Detect which cell encompasses the target text, then output its [X, Y] center coordinate. 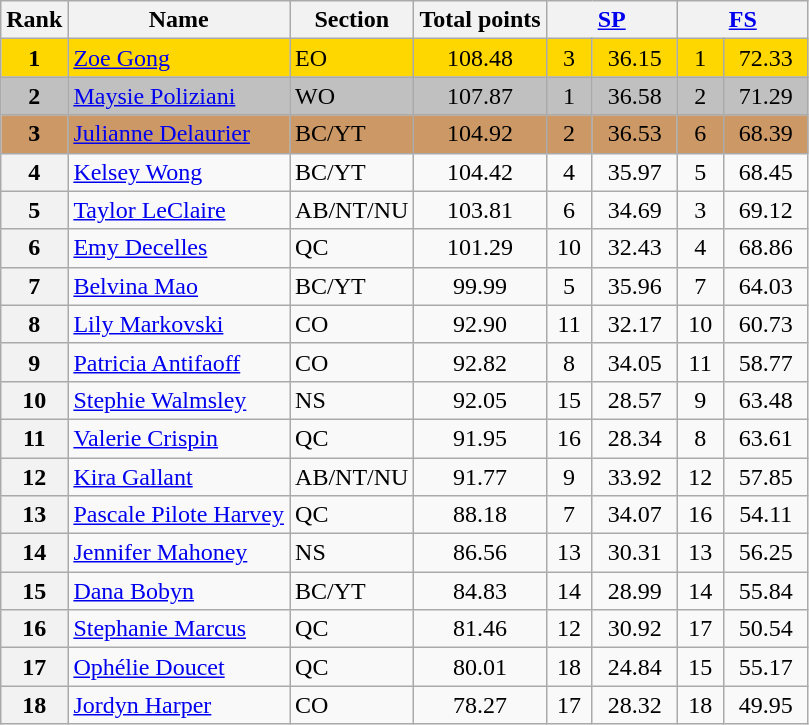
58.77 [766, 362]
91.77 [480, 477]
SP [612, 20]
33.92 [634, 477]
Taylor LeClaire [179, 210]
30.31 [634, 553]
Belvina Mao [179, 286]
34.69 [634, 210]
86.56 [480, 553]
Jennifer Mahoney [179, 553]
57.85 [766, 477]
32.17 [634, 324]
92.90 [480, 324]
49.95 [766, 705]
32.43 [634, 248]
69.12 [766, 210]
28.34 [634, 438]
Name [179, 20]
36.53 [634, 134]
60.73 [766, 324]
Dana Bobyn [179, 591]
Lily Markovski [179, 324]
80.01 [480, 667]
81.46 [480, 629]
103.81 [480, 210]
Julianne Delaurier [179, 134]
55.84 [766, 591]
63.48 [766, 400]
34.05 [634, 362]
Patricia Antifaoff [179, 362]
36.15 [634, 58]
28.57 [634, 400]
FS [742, 20]
Emy Decelles [179, 248]
Stephanie Marcus [179, 629]
Valerie Crispin [179, 438]
35.97 [634, 172]
Pascale Pilote Harvey [179, 515]
Kelsey Wong [179, 172]
78.27 [480, 705]
84.83 [480, 591]
36.58 [634, 96]
68.39 [766, 134]
64.03 [766, 286]
50.54 [766, 629]
68.86 [766, 248]
Stephie Walmsley [179, 400]
92.05 [480, 400]
28.32 [634, 705]
Zoe Gong [179, 58]
88.18 [480, 515]
EO [352, 58]
Total points [480, 20]
68.45 [766, 172]
Section [352, 20]
WO [352, 96]
Ophélie Doucet [179, 667]
108.48 [480, 58]
34.07 [634, 515]
71.29 [766, 96]
Kira Gallant [179, 477]
24.84 [634, 667]
107.87 [480, 96]
35.96 [634, 286]
54.11 [766, 515]
92.82 [480, 362]
104.42 [480, 172]
104.92 [480, 134]
Jordyn Harper [179, 705]
30.92 [634, 629]
56.25 [766, 553]
63.61 [766, 438]
91.95 [480, 438]
Maysie Poliziani [179, 96]
Rank [34, 20]
55.17 [766, 667]
101.29 [480, 248]
72.33 [766, 58]
99.99 [480, 286]
28.99 [634, 591]
